Locate the cell with the specified text and output its (x, y) center coordinate. 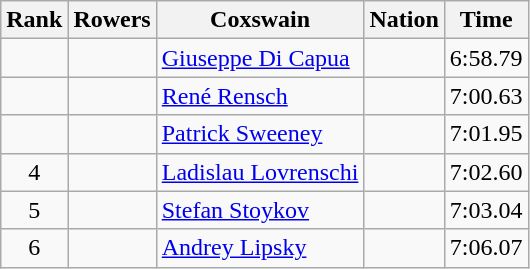
7:00.63 (486, 96)
7:02.60 (486, 172)
Patrick Sweeney (260, 134)
4 (34, 172)
7:06.07 (486, 248)
Nation (404, 20)
Ladislau Lovrenschi (260, 172)
Stefan Stoykov (260, 210)
Rank (34, 20)
Giuseppe Di Capua (260, 58)
5 (34, 210)
7:03.04 (486, 210)
7:01.95 (486, 134)
Time (486, 20)
Coxswain (260, 20)
Andrey Lipsky (260, 248)
Rowers (112, 20)
René Rensch (260, 96)
6:58.79 (486, 58)
6 (34, 248)
